Determine the [X, Y] coordinate at the center of the cell enclosing the given text.  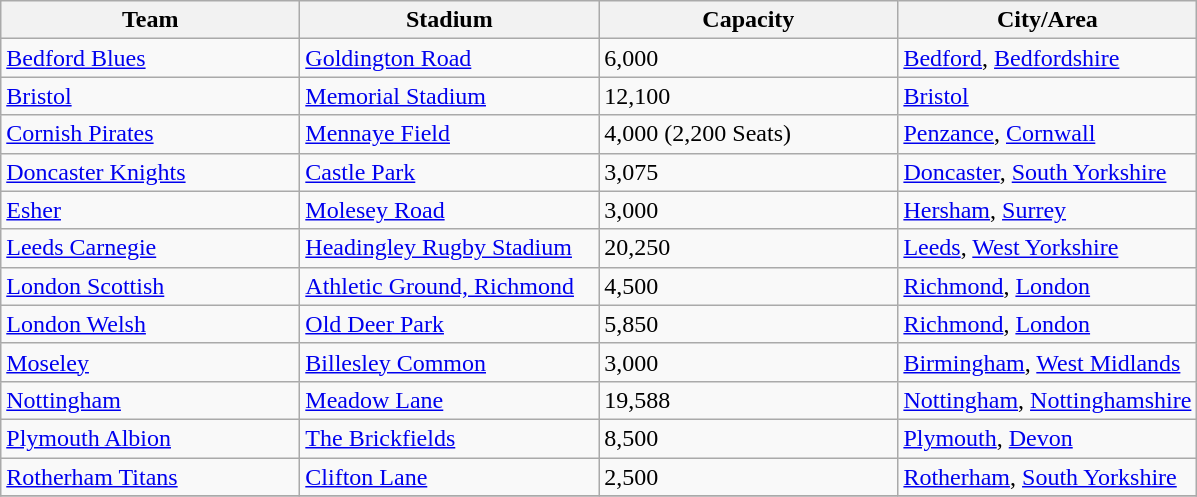
19,588 [748, 400]
Bedford, Bedfordshire [1048, 58]
6,000 [748, 58]
12,100 [748, 96]
Clifton Lane [450, 477]
2,500 [748, 477]
The Brickfields [450, 438]
London Welsh [150, 324]
8,500 [748, 438]
Cornish Pirates [150, 134]
Penzance, Cornwall [1048, 134]
Doncaster Knights [150, 172]
Mennaye Field [450, 134]
Leeds Carnegie [150, 248]
20,250 [748, 248]
4,500 [748, 286]
Nottingham [150, 400]
Castle Park [450, 172]
Molesey Road [450, 210]
Hersham, Surrey [1048, 210]
Old Deer Park [450, 324]
Memorial Stadium [450, 96]
Birmingham, West Midlands [1048, 362]
City/Area [1048, 20]
Moseley [150, 362]
Goldington Road [450, 58]
5,850 [748, 324]
Nottingham, Nottinghamshire [1048, 400]
Headingley Rugby Stadium [450, 248]
Leeds, West Yorkshire [1048, 248]
3,075 [748, 172]
Rotherham, South Yorkshire [1048, 477]
4,000 (2,200 Seats) [748, 134]
Doncaster, South Yorkshire [1048, 172]
Meadow Lane [450, 400]
Athletic Ground, Richmond [450, 286]
Plymouth Albion [150, 438]
Capacity [748, 20]
Bedford Blues [150, 58]
Team [150, 20]
Rotherham Titans [150, 477]
Billesley Common [450, 362]
London Scottish [150, 286]
Plymouth, Devon [1048, 438]
Esher [150, 210]
Stadium [450, 20]
